Extract the (x, y) coordinate from the center of the cell holding the provided text.  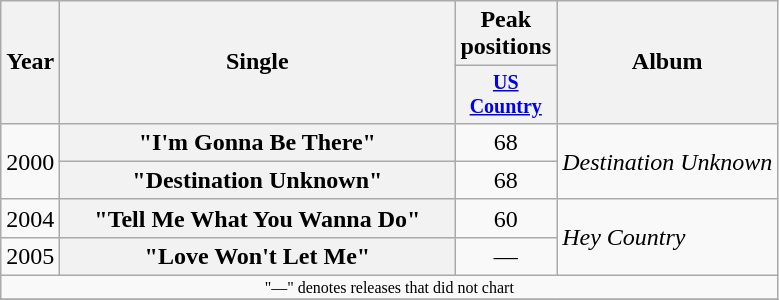
2000 (30, 161)
"—" denotes releases that did not chart (390, 288)
60 (506, 218)
— (506, 256)
2004 (30, 218)
US Country (506, 94)
Album (668, 62)
Destination Unknown (668, 161)
Hey Country (668, 237)
2005 (30, 256)
Peak positions (506, 34)
"Tell Me What You Wanna Do" (258, 218)
Single (258, 62)
"Love Won't Let Me" (258, 256)
Year (30, 62)
"I'm Gonna Be There" (258, 142)
"Destination Unknown" (258, 180)
